Identify which cell holds the provided text, then report its (x, y) central coordinate. 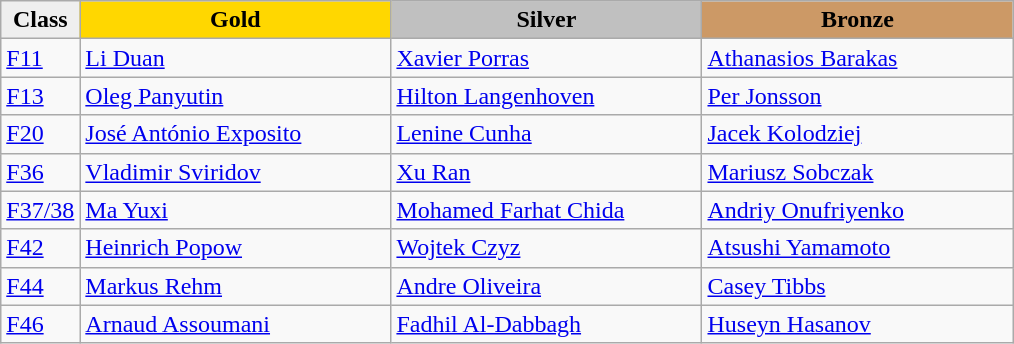
Xu Ran (546, 172)
Bronze (858, 20)
F37/38 (40, 210)
Gold (236, 20)
Atsushi Yamamoto (858, 248)
Casey Tibbs (858, 286)
F13 (40, 96)
Oleg Panyutin (236, 96)
Wojtek Czyz (546, 248)
Lenine Cunha (546, 134)
Heinrich Popow (236, 248)
F42 (40, 248)
Class (40, 20)
Mohamed Farhat Chida (546, 210)
Markus Rehm (236, 286)
Per Jonsson (858, 96)
Huseyn Hasanov (858, 324)
Fadhil Al-Dabbagh (546, 324)
Jacek Kolodziej (858, 134)
José António Exposito (236, 134)
F44 (40, 286)
Andre Oliveira (546, 286)
Athanasios Barakas (858, 58)
Arnaud Assoumani (236, 324)
F20 (40, 134)
Ma Yuxi (236, 210)
F11 (40, 58)
Vladimir Sviridov (236, 172)
Silver (546, 20)
Andriy Onufriyenko (858, 210)
F36 (40, 172)
Li Duan (236, 58)
Xavier Porras (546, 58)
F46 (40, 324)
Mariusz Sobczak (858, 172)
Hilton Langenhoven (546, 96)
